Determine the (X, Y) coordinate at the center of the cell enclosing the given text.  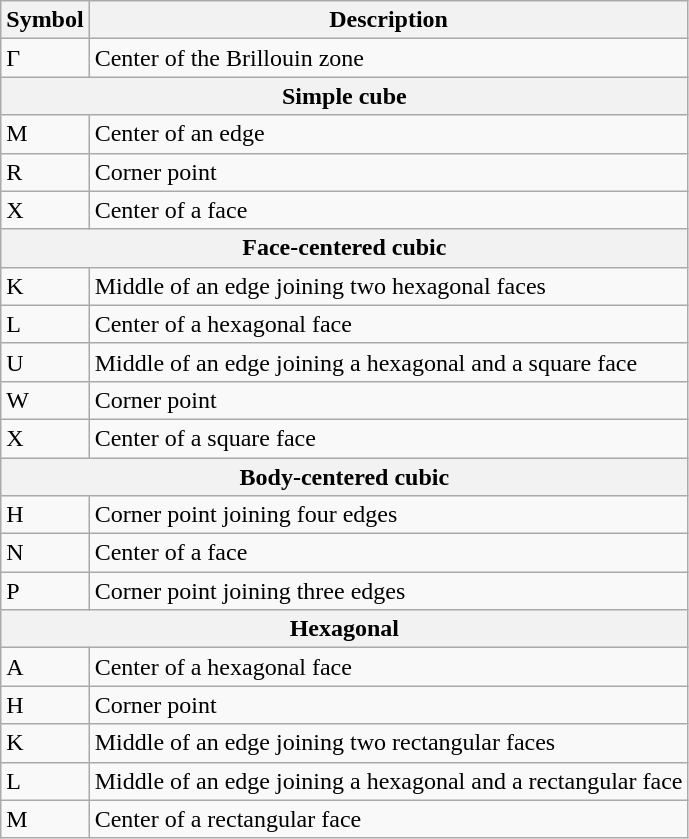
Simple cube (344, 96)
Center of a rectangular face (388, 819)
Center of a square face (388, 438)
R (45, 172)
Description (388, 20)
Hexagonal (344, 629)
Γ (45, 58)
Middle of an edge joining two rectangular faces (388, 743)
Corner point joining three edges (388, 591)
Corner point joining four edges (388, 515)
Middle of an edge joining a hexagonal and a rectangular face (388, 781)
Symbol (45, 20)
U (45, 362)
Center of an edge (388, 134)
Body-centered cubic (344, 477)
Middle of an edge joining two hexagonal faces (388, 286)
A (45, 667)
Middle of an edge joining a hexagonal and a square face (388, 362)
P (45, 591)
N (45, 553)
Center of the Brillouin zone (388, 58)
Face-centered cubic (344, 248)
W (45, 400)
